Output the [x, y] coordinate of the center of the cell containing the given text.  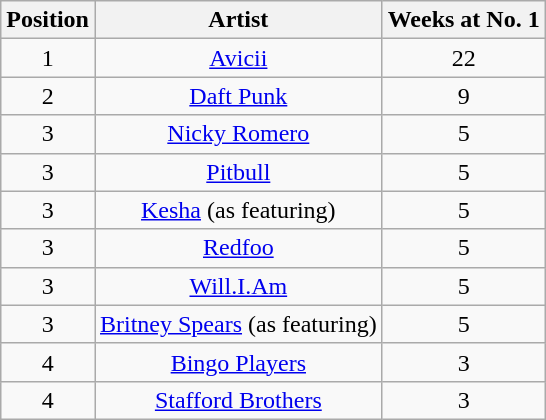
Pitbull [238, 172]
Artist [238, 20]
Position [48, 20]
22 [464, 58]
Britney Spears (as featuring) [238, 324]
2 [48, 96]
1 [48, 58]
Redfoo [238, 248]
Daft Punk [238, 96]
Kesha (as featuring) [238, 210]
Nicky Romero [238, 134]
Bingo Players [238, 362]
9 [464, 96]
Stafford Brothers [238, 400]
Will.I.Am [238, 286]
Avicii [238, 58]
Weeks at No. 1 [464, 20]
